Scan for the cell matching the given text and deliver its (X, Y) coordinate at center. 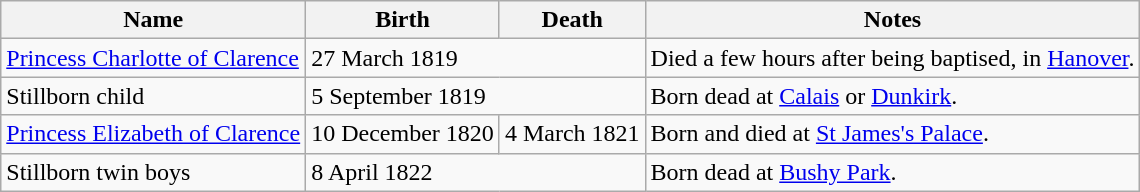
Death (572, 20)
Died a few hours after being baptised, in Hanover. (892, 58)
Born and died at St James's Palace. (892, 134)
27 March 1819 (476, 58)
8 April 1822 (476, 172)
Born dead at Bushy Park. (892, 172)
4 March 1821 (572, 134)
Notes (892, 20)
10 December 1820 (403, 134)
Birth (403, 20)
Stillborn child (154, 96)
Name (154, 20)
Born dead at Calais or Dunkirk. (892, 96)
Stillborn twin boys (154, 172)
Princess Elizabeth of Clarence (154, 134)
5 September 1819 (476, 96)
Princess Charlotte of Clarence (154, 58)
